Output the (X, Y) coordinate of the center of the cell containing the given text.  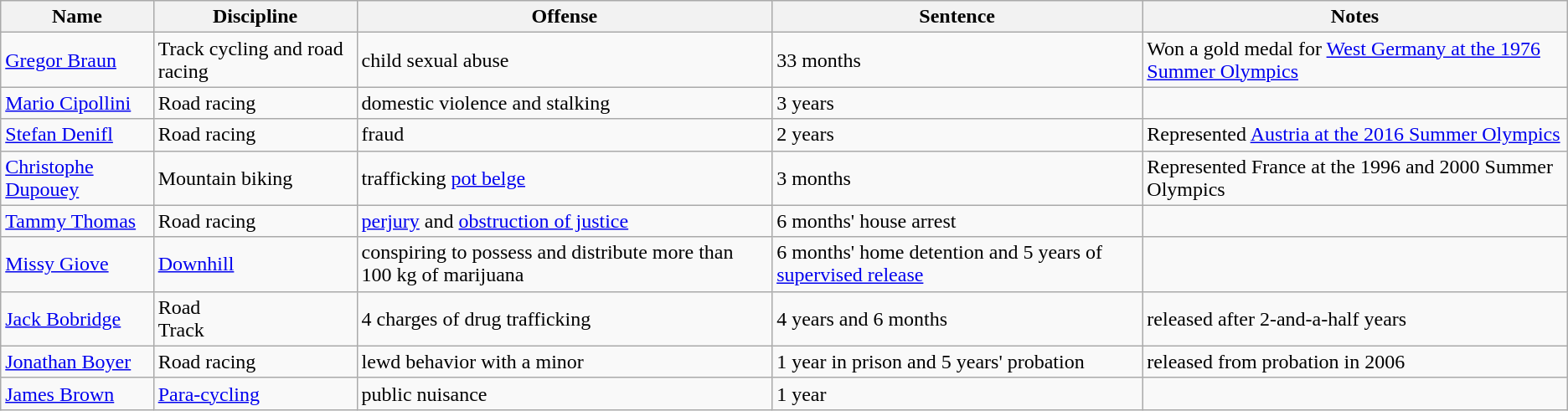
RoadTrack (255, 318)
Name (77, 17)
domestic violence and stalking (565, 103)
Sentence (957, 17)
perjury and obstruction of justice (565, 221)
6 months' home detention and 5 years of supervised release (957, 265)
Gregor Braun (77, 60)
Represented Austria at the 2016 Summer Olympics (1355, 135)
trafficking pot belge (565, 177)
Represented France at the 1996 and 2000 Summer Olympics (1355, 177)
Mountain biking (255, 177)
Won a gold medal for West Germany at the 1976 Summer Olympics (1355, 60)
Notes (1355, 17)
Mario Cipollini (77, 103)
Discipline (255, 17)
James Brown (77, 393)
lewd behavior with a minor (565, 362)
3 months (957, 177)
Jack Bobridge (77, 318)
3 years (957, 103)
public nuisance (565, 393)
Downhill (255, 265)
Jonathan Boyer (77, 362)
33 months (957, 60)
2 years (957, 135)
Track cycling and road racing (255, 60)
released from probation in 2006 (1355, 362)
child sexual abuse (565, 60)
Christophe Dupouey (77, 177)
conspiring to possess and distribute more than 100 kg of marijuana (565, 265)
Tammy Thomas (77, 221)
released after 2-and-a-half years (1355, 318)
6 months' house arrest (957, 221)
1 year (957, 393)
1 year in prison and 5 years' probation (957, 362)
Missy Giove (77, 265)
4 years and 6 months (957, 318)
Para-cycling (255, 393)
Offense (565, 17)
fraud (565, 135)
Stefan Denifl (77, 135)
4 charges of drug trafficking (565, 318)
